Scan for the cell matching the given text and deliver its (x, y) coordinate at center. 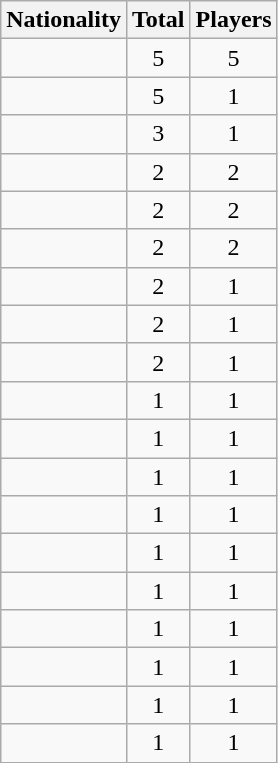
Players (234, 20)
3 (158, 134)
Nationality (64, 20)
Total (158, 20)
